Extract the [X, Y] coordinate from the center of the cell holding the provided text.  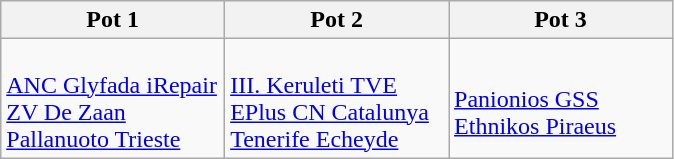
Panionios GSS Ethnikos Piraeus [561, 98]
III. Keruleti TVE EPlus CN Catalunya Tenerife Echeyde [337, 98]
Pot 1 [113, 20]
Pot 3 [561, 20]
Pot 2 [337, 20]
ANC Glyfada iRepair ZV De Zaan Pallanuoto Trieste [113, 98]
